Scan for the cell matching the given text and deliver its [X, Y] coordinate at center. 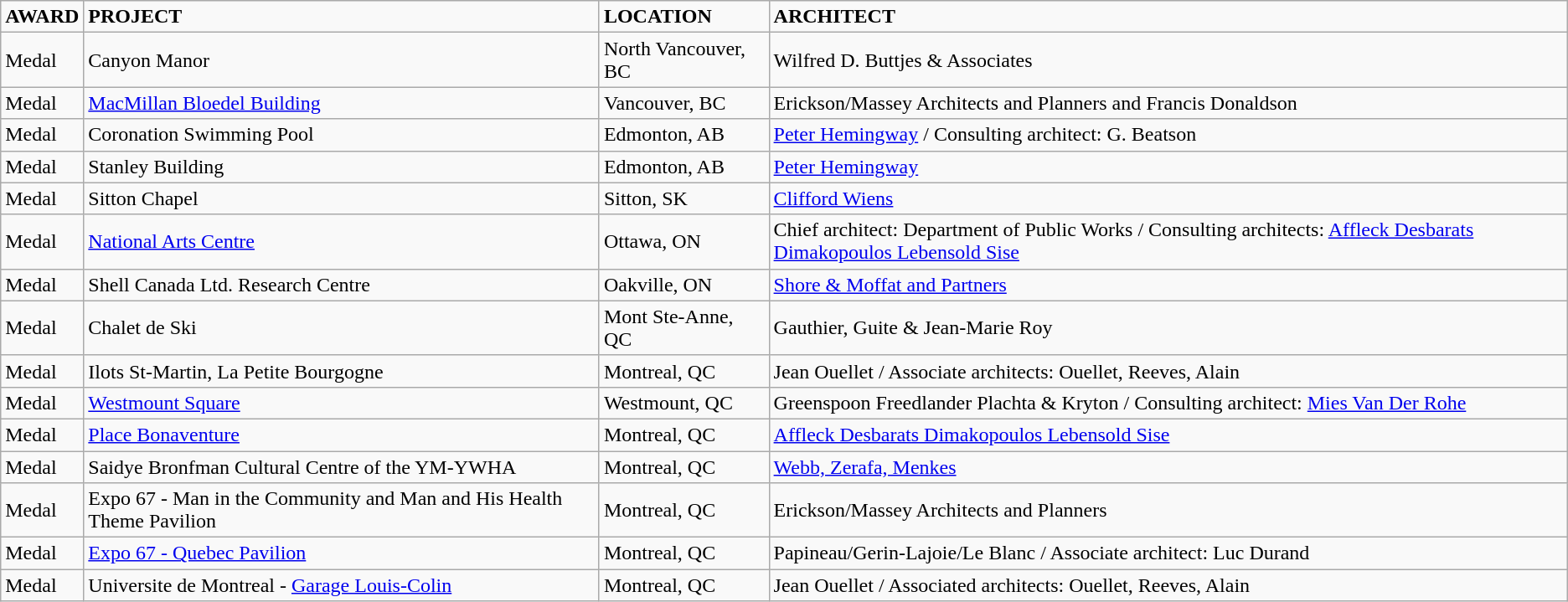
AWARD [42, 17]
Peter Hemingway / Consulting architect: G. Beatson [1168, 135]
Coronation Swimming Pool [342, 135]
Oakville, ON [683, 285]
Ilots St-Martin, La Petite Bourgogne [342, 371]
Ottawa, ON [683, 241]
Gauthier, Guite & Jean-Marie Roy [1168, 328]
Vancouver, BC [683, 103]
MacMillan Bloedel Building [342, 103]
ARCHITECT [1168, 17]
National Arts Centre [342, 241]
Jean Ouellet / Associate architects: Ouellet, Reeves, Alain [1168, 371]
North Vancouver, BC [683, 60]
Clifford Wiens [1168, 198]
Greenspoon Freedlander Plachta & Kryton / Consulting architect: Mies Van Der Rohe [1168, 403]
Expo 67 - Man in the Community and Man and His Health Theme Pavilion [342, 511]
LOCATION [683, 17]
Shell Canada Ltd. Research Centre [342, 285]
Erickson/Massey Architects and Planners [1168, 511]
Sitton Chapel [342, 198]
Peter Hemingway [1168, 167]
Sitton, SK [683, 198]
Expo 67 - Quebec Pavilion [342, 553]
Erickson/Massey Architects and Planners and Francis Donaldson [1168, 103]
Canyon Manor [342, 60]
Mont Ste-Anne, QC [683, 328]
Shore & Moffat and Partners [1168, 285]
Westmount, QC [683, 403]
Affleck Desbarats Dimakopoulos Lebensold Sise [1168, 435]
Chalet de Ski [342, 328]
Chief architect: Department of Public Works / Consulting architects: Affleck Desbarats Dimakopoulos Lebensold Sise [1168, 241]
Stanley Building [342, 167]
Westmount Square [342, 403]
Place Bonaventure [342, 435]
Universite de Montreal - Garage Louis-Colin [342, 585]
Jean Ouellet / Associated architects: Ouellet, Reeves, Alain [1168, 585]
Saidye Bronfman Cultural Centre of the YM-YWHA [342, 466]
PROJECT [342, 17]
Webb, Zerafa, Menkes [1168, 466]
Papineau/Gerin-Lajoie/Le Blanc / Associate architect: Luc Durand [1168, 553]
Wilfred D. Buttjes & Associates [1168, 60]
